Pinpoint the cell where the given text exists, returning its (X, Y) midpoint coordinate. 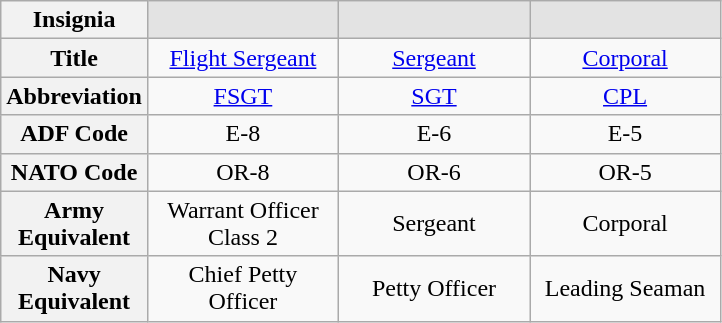
Petty Officer (434, 288)
Chief Petty Officer (242, 288)
OR-8 (242, 172)
Army Equivalent (74, 224)
Warrant Officer Class 2 (242, 224)
Leading Seaman (626, 288)
Abbreviation (74, 96)
Insignia (74, 20)
Flight Sergeant (242, 58)
OR-6 (434, 172)
ADF Code (74, 134)
E-8 (242, 134)
Title (74, 58)
SGT (434, 96)
CPL (626, 96)
OR-5 (626, 172)
NATO Code (74, 172)
E-5 (626, 134)
Navy Equivalent (74, 288)
E-6 (434, 134)
FSGT (242, 96)
